Scan for the cell matching the given text and deliver its (x, y) coordinate at center. 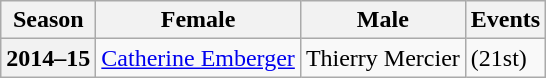
2014–15 (48, 58)
Season (48, 20)
(21st) (505, 58)
Thierry Mercier (382, 58)
Male (382, 20)
Events (505, 20)
Catherine Emberger (198, 58)
Female (198, 20)
